Search for the cell housing the specified text and yield its [X, Y] center coordinate. 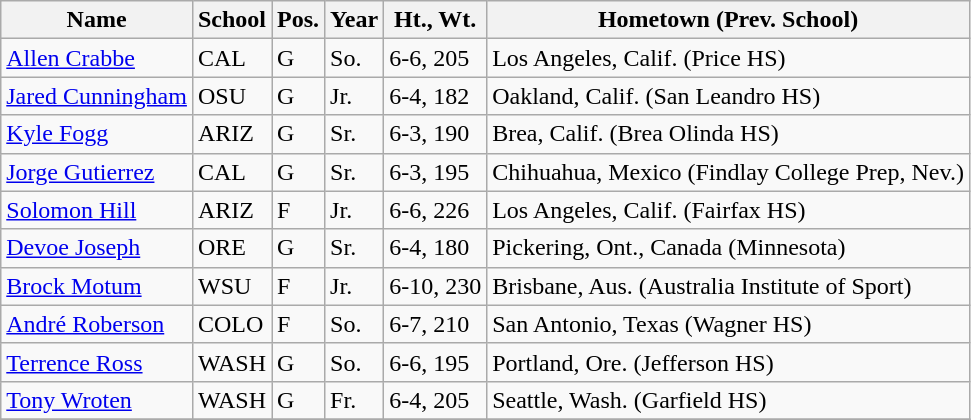
Los Angeles, Calif. (Fairfax HS) [728, 210]
Hometown (Prev. School) [728, 20]
Fr. [354, 400]
Terrence Ross [97, 362]
6-6, 226 [436, 210]
6-6, 195 [436, 362]
OSU [232, 96]
6-3, 190 [436, 134]
Portland, Ore. (Jefferson HS) [728, 362]
6-4, 205 [436, 400]
Allen Crabbe [97, 58]
ORE [232, 248]
School [232, 20]
San Antonio, Texas (Wagner HS) [728, 324]
Seattle, Wash. (Garfield HS) [728, 400]
Brea, Calif. (Brea Olinda HS) [728, 134]
Solomon Hill [97, 210]
Oakland, Calif. (San Leandro HS) [728, 96]
Kyle Fogg [97, 134]
Chihuahua, Mexico (Findlay College Prep, Nev.) [728, 172]
6-4, 182 [436, 96]
Devoe Joseph [97, 248]
Brisbane, Aus. (Australia Institute of Sport) [728, 286]
WSU [232, 286]
COLO [232, 324]
Tony Wroten [97, 400]
6-10, 230 [436, 286]
6-7, 210 [436, 324]
André Roberson [97, 324]
Year [354, 20]
Brock Motum [97, 286]
Jared Cunningham [97, 96]
6-3, 195 [436, 172]
6-6, 205 [436, 58]
Ht., Wt. [436, 20]
Pickering, Ont., Canada (Minnesota) [728, 248]
Pos. [298, 20]
Los Angeles, Calif. (Price HS) [728, 58]
6-4, 180 [436, 248]
Jorge Gutierrez [97, 172]
Name [97, 20]
